Return [x, y] of the center of cell containing provided text 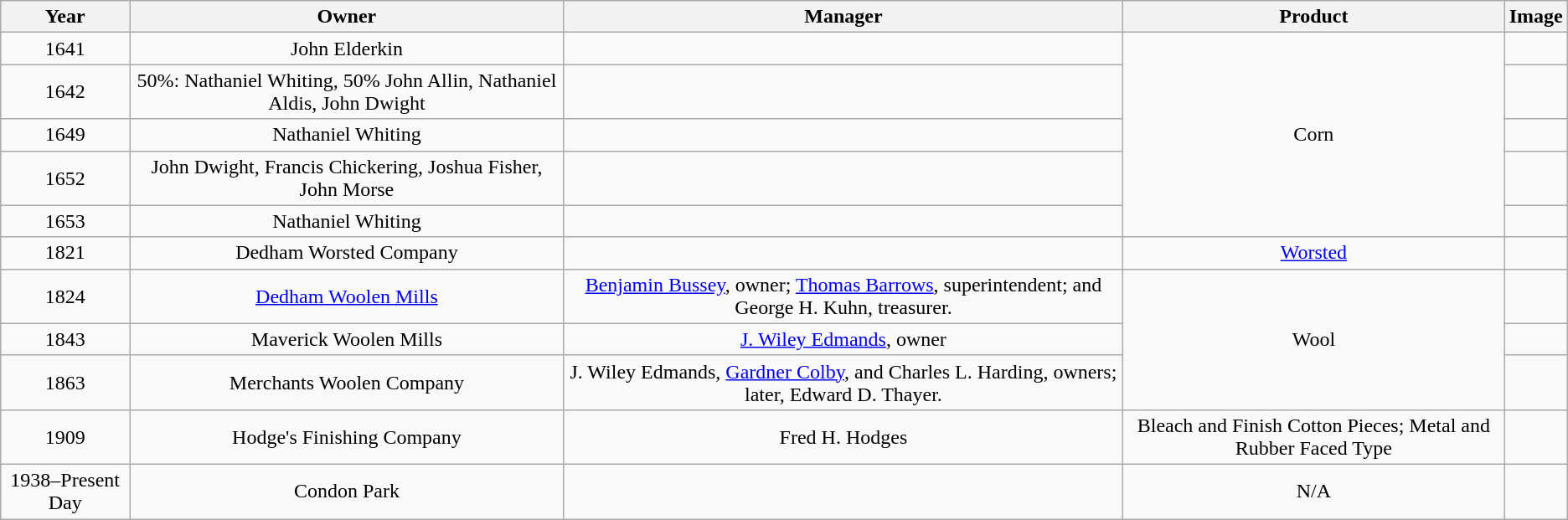
Corn [1314, 135]
1909 [65, 437]
J. Wiley Edmands, Gardner Colby, and Charles L. Harding, owners; later, Edward D. Thayer. [843, 382]
Owner [347, 17]
Year [65, 17]
Fred H. Hodges [843, 437]
Product [1314, 17]
1821 [65, 253]
Dedham Woolen Mills [347, 296]
Merchants Woolen Company [347, 382]
Wool [1314, 339]
1824 [65, 296]
John Elderkin [347, 49]
Hodge's Finishing Company [347, 437]
1652 [65, 178]
Worsted [1314, 253]
Manager [843, 17]
N/A [1314, 491]
1843 [65, 339]
Maverick Woolen Mills [347, 339]
1653 [65, 221]
Image [1536, 17]
1863 [65, 382]
John Dwight, Francis Chickering, Joshua Fisher, John Morse [347, 178]
Bleach and Finish Cotton Pieces; Metal and Rubber Faced Type [1314, 437]
J. Wiley Edmands, owner [843, 339]
Benjamin Bussey, owner; Thomas Barrows, superintendent; and George H. Kuhn, treasurer. [843, 296]
1642 [65, 92]
Condon Park [347, 491]
1649 [65, 135]
Dedham Worsted Company [347, 253]
50%: Nathaniel Whiting, 50% John Allin, Nathaniel Aldis, John Dwight [347, 92]
1938–Present Day [65, 491]
1641 [65, 49]
